Provide the [x, y] coordinate of the cell's center where the given text is located.  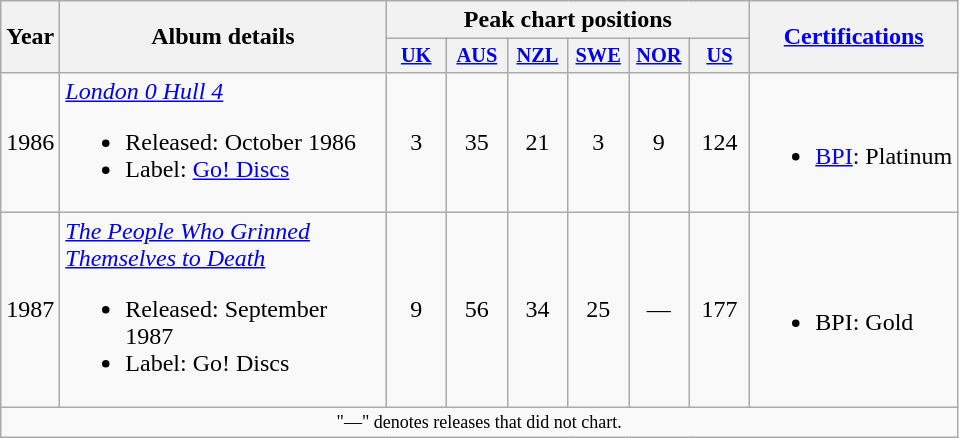
124 [720, 142]
AUS [478, 56]
25 [598, 310]
56 [478, 310]
The People Who Grinned Themselves to DeathReleased: September 1987Label: Go! Discs [223, 310]
— [658, 310]
US [720, 56]
34 [538, 310]
177 [720, 310]
1986 [30, 142]
"—" denotes releases that did not chart. [480, 422]
Album details [223, 37]
BPI: Gold [854, 310]
NOR [658, 56]
21 [538, 142]
BPI: Platinum [854, 142]
Year [30, 37]
Peak chart positions [568, 20]
Certifications [854, 37]
NZL [538, 56]
UK [416, 56]
1987 [30, 310]
SWE [598, 56]
35 [478, 142]
London 0 Hull 4Released: October 1986Label: Go! Discs [223, 142]
